Find where the given text appears and provide that cell's center as [x, y] coordinate. 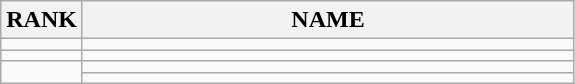
NAME [328, 20]
RANK [42, 20]
